Capture the cell that displays the provided text and extract its (x, y) central coordinate. 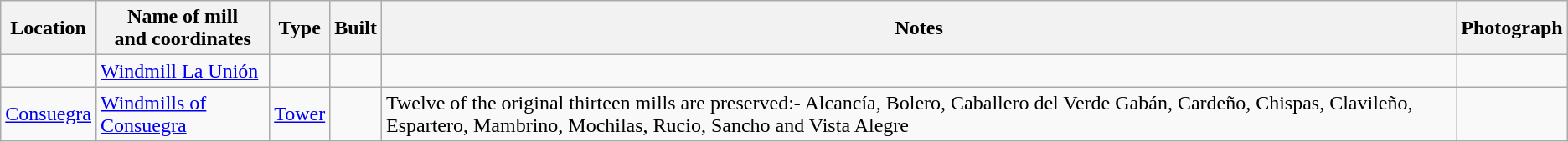
Windmills of Consuegra (183, 114)
Notes (918, 28)
Built (356, 28)
Type (300, 28)
Photograph (1512, 28)
Tower (300, 114)
Name of milland coordinates (183, 28)
Location (49, 28)
Consuegra (49, 114)
Windmill La Unión (183, 71)
